Scan for the cell matching the given text and deliver its (x, y) coordinate at center. 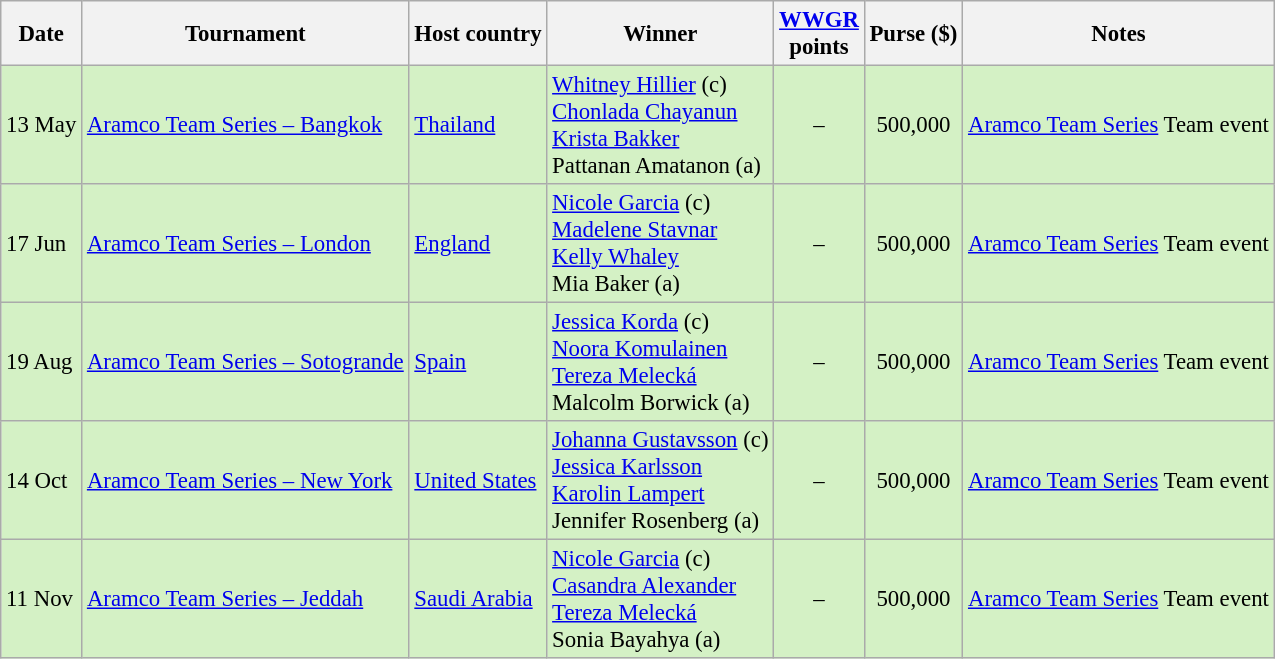
13 May (42, 126)
Purse ($) (914, 34)
Johanna Gustavsson (c) Jessica Karlsson Karolin Lampert Jennifer Rosenberg (a) (660, 480)
Aramco Team Series – Bangkok (246, 126)
Aramco Team Series – New York (246, 480)
17 Jun (42, 244)
14 Oct (42, 480)
Thailand (478, 126)
Saudi Arabia (478, 600)
Tournament (246, 34)
Aramco Team Series – London (246, 244)
Whitney Hillier (c) Chonlada Chayanun Krista Bakker Pattanan Amatanon (a) (660, 126)
Date (42, 34)
19 Aug (42, 362)
WWGRpoints (819, 34)
England (478, 244)
Nicole Garcia (c) Casandra Alexander Tereza Melecká Sonia Bayahya (a) (660, 600)
Nicole Garcia (c) Madelene Stavnar Kelly Whaley Mia Baker (a) (660, 244)
Winner (660, 34)
Jessica Korda (c) Noora Komulainen Tereza Melecká Malcolm Borwick (a) (660, 362)
Aramco Team Series – Sotogrande (246, 362)
Aramco Team Series – Jeddah (246, 600)
United States (478, 480)
Spain (478, 362)
11 Nov (42, 600)
Host country (478, 34)
Notes (1119, 34)
